From the cell containing the given text, extract its center point as (X, Y) coordinate. 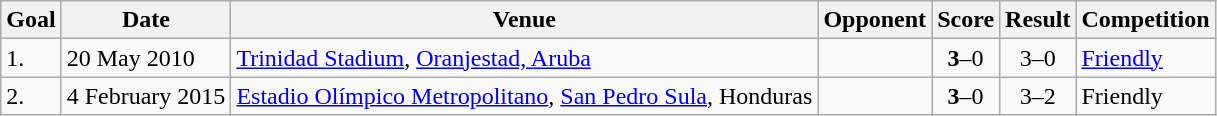
4 February 2015 (146, 96)
Date (146, 20)
Opponent (875, 20)
Venue (524, 20)
1. (31, 58)
3–2 (1038, 96)
Score (966, 20)
Trinidad Stadium, Oranjestad, Aruba (524, 58)
20 May 2010 (146, 58)
Result (1038, 20)
Competition (1146, 20)
2. (31, 96)
Estadio Olímpico Metropolitano, San Pedro Sula, Honduras (524, 96)
Goal (31, 20)
